Provide the [X, Y] coordinate of the cell's center where the given text is located.  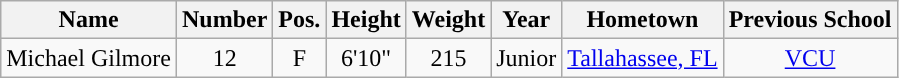
Tallahassee, FL [642, 58]
Number [224, 20]
Michael Gilmore [89, 58]
Junior [526, 58]
F [300, 58]
Previous School [810, 20]
Hometown [642, 20]
Weight [448, 20]
Height [366, 20]
Year [526, 20]
Pos. [300, 20]
12 [224, 58]
VCU [810, 58]
6'10" [366, 58]
Name [89, 20]
215 [448, 58]
